Return [X, Y] of the center of cell containing provided text 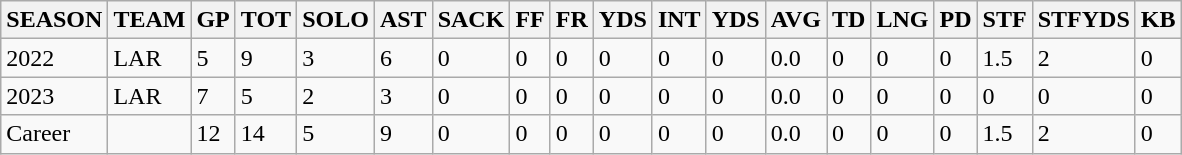
FR [572, 20]
2022 [54, 58]
AST [403, 20]
14 [266, 134]
7 [213, 96]
TEAM [150, 20]
SEASON [54, 20]
SACK [471, 20]
AVG [796, 20]
12 [213, 134]
6 [403, 58]
STFYDS [1084, 20]
LNG [902, 20]
FF [530, 20]
INT [679, 20]
Career [54, 134]
2023 [54, 96]
TD [849, 20]
PD [956, 20]
KB [1158, 20]
SOLO [336, 20]
TOT [266, 20]
STF [1004, 20]
GP [213, 20]
